Identify which cell holds the provided text, then report its (x, y) central coordinate. 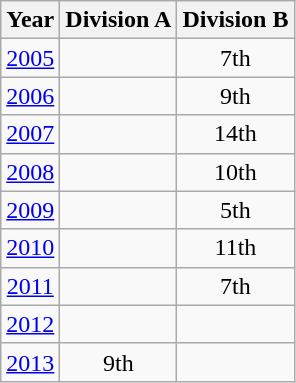
2008 (30, 172)
2012 (30, 324)
Division B (236, 20)
Year (30, 20)
5th (236, 210)
Division A (118, 20)
2011 (30, 286)
2006 (30, 96)
2013 (30, 362)
2009 (30, 210)
2010 (30, 248)
2007 (30, 134)
10th (236, 172)
2005 (30, 58)
11th (236, 248)
14th (236, 134)
